Locate the cell with the specified text and output its [X, Y] center coordinate. 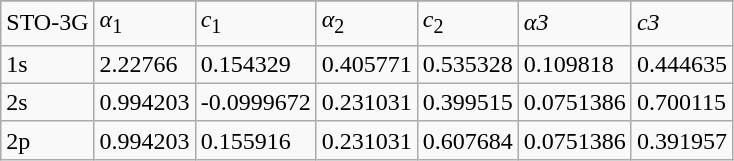
1s [48, 64]
2p [48, 140]
c1 [256, 23]
STO-3G [48, 23]
0.399515 [468, 102]
α3 [574, 23]
α1 [144, 23]
0.535328 [468, 64]
c2 [468, 23]
0.405771 [366, 64]
c3 [682, 23]
0.109818 [574, 64]
0.391957 [682, 140]
0.700115 [682, 102]
-0.0999672 [256, 102]
2.22766 [144, 64]
2s [48, 102]
0.607684 [468, 140]
0.444635 [682, 64]
α2 [366, 23]
0.154329 [256, 64]
0.155916 [256, 140]
